For the text-containing cell, return its midpoint in [x, y] coordinate format. 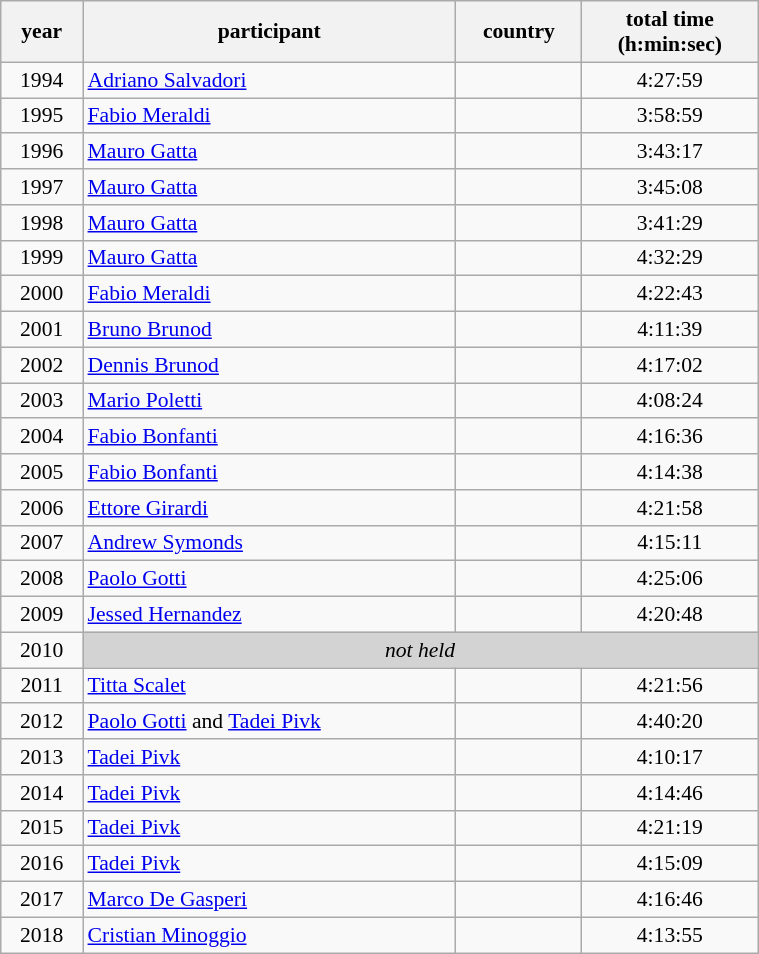
4:21:58 [670, 508]
2011 [42, 686]
not held [420, 650]
1995 [42, 116]
4:11:39 [670, 330]
2012 [42, 722]
total time(h:min:sec) [670, 32]
2015 [42, 828]
4:15:09 [670, 864]
Bruno Brunod [270, 330]
2003 [42, 401]
3:58:59 [670, 116]
4:10:17 [670, 757]
1996 [42, 152]
2008 [42, 579]
Ettore Girardi [270, 508]
4:20:48 [670, 615]
2001 [42, 330]
2017 [42, 900]
Marco De Gasperi [270, 900]
4:08:24 [670, 401]
2002 [42, 365]
4:40:20 [670, 722]
2006 [42, 508]
2004 [42, 437]
4:25:06 [670, 579]
1994 [42, 80]
Cristian Minoggio [270, 935]
4:21:19 [670, 828]
3:45:08 [670, 187]
Andrew Symonds [270, 543]
Paolo Gotti and Tadei Pivk [270, 722]
1997 [42, 187]
3:41:29 [670, 223]
4:15:11 [670, 543]
4:16:36 [670, 437]
2013 [42, 757]
2005 [42, 472]
2014 [42, 793]
Adriano Salvadori [270, 80]
4:21:56 [670, 686]
Titta Scalet [270, 686]
Jessed Hernandez [270, 615]
country [519, 32]
2016 [42, 864]
1999 [42, 258]
Dennis Brunod [270, 365]
4:22:43 [670, 294]
2010 [42, 650]
2000 [42, 294]
4:16:46 [670, 900]
Mario Poletti [270, 401]
3:43:17 [670, 152]
4:27:59 [670, 80]
4:13:55 [670, 935]
4:17:02 [670, 365]
2009 [42, 615]
1998 [42, 223]
participant [270, 32]
Paolo Gotti [270, 579]
2007 [42, 543]
4:32:29 [670, 258]
2018 [42, 935]
4:14:38 [670, 472]
4:14:46 [670, 793]
year [42, 32]
